Find where the given text appears and provide that cell's center as (x, y) coordinate. 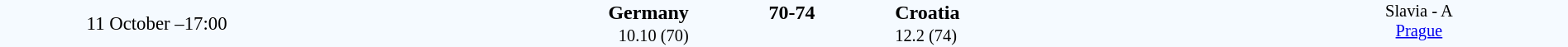
Croatia (1082, 12)
70-74 (791, 12)
10.10 (70) (501, 36)
Germany (501, 12)
Slavia - A Prague (1419, 23)
12.2 (74) (1082, 36)
11 October –17:00 (157, 23)
